Provide the (x, y) coordinate of the cell's center where the given text is located.  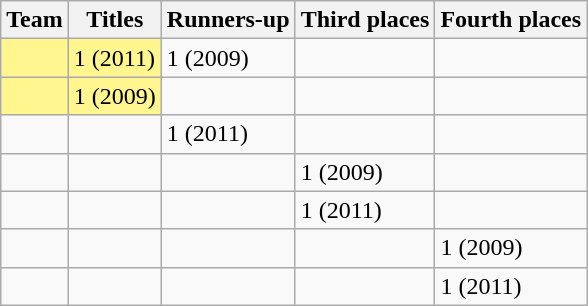
Fourth places (511, 20)
Titles (114, 20)
Team (35, 20)
Third places (365, 20)
Runners-up (228, 20)
